Return (X, Y) of the center of cell containing provided text 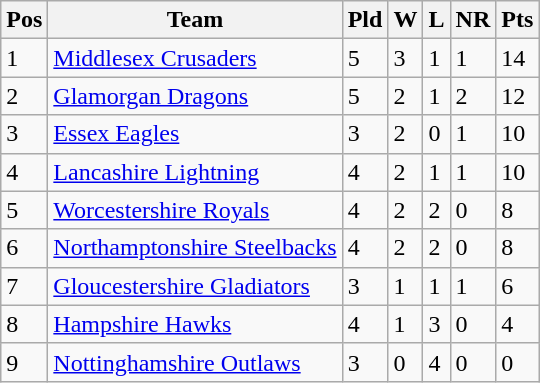
Team (195, 20)
Pts (518, 20)
L (436, 20)
12 (518, 96)
Worcestershire Royals (195, 210)
Middlesex Crusaders (195, 58)
Gloucestershire Gladiators (195, 286)
7 (24, 286)
Lancashire Lightning (195, 172)
Glamorgan Dragons (195, 96)
NR (473, 20)
Essex Eagles (195, 134)
Pld (365, 20)
14 (518, 58)
9 (24, 362)
Nottinghamshire Outlaws (195, 362)
Hampshire Hawks (195, 324)
Pos (24, 20)
W (406, 20)
Northamptonshire Steelbacks (195, 248)
